Extract the (x, y) coordinate from the center of the cell holding the provided text.  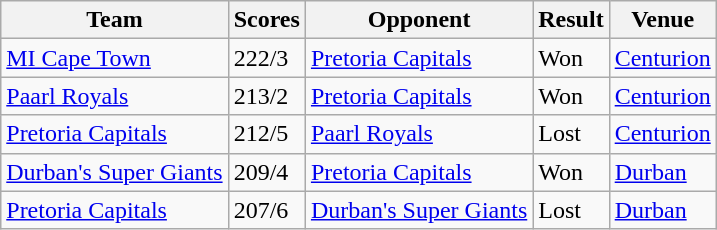
212/5 (266, 134)
207/6 (266, 210)
Opponent (418, 20)
Team (114, 20)
Result (571, 20)
222/3 (266, 58)
213/2 (266, 96)
Scores (266, 20)
MI Cape Town (114, 58)
209/4 (266, 172)
Venue (662, 20)
